Find where the given text appears and provide that cell's center as (x, y) coordinate. 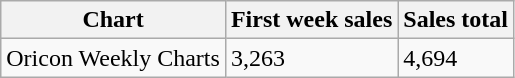
Chart (114, 20)
4,694 (456, 58)
Sales total (456, 20)
First week sales (311, 20)
3,263 (311, 58)
Oricon Weekly Charts (114, 58)
